Scan for the cell matching the given text and deliver its [x, y] coordinate at center. 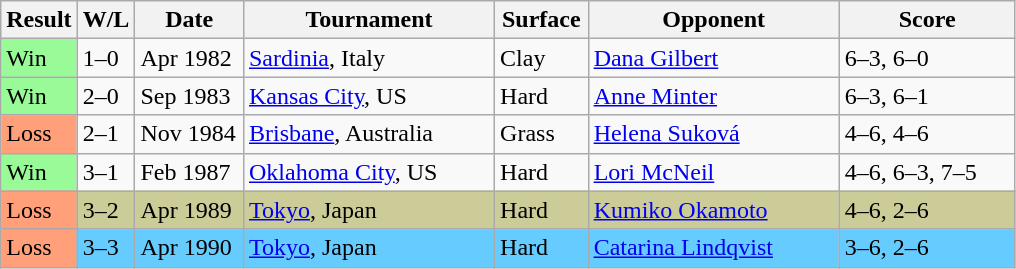
Opponent [714, 20]
Grass [542, 134]
Sep 1983 [190, 96]
2–0 [106, 96]
Nov 1984 [190, 134]
1–0 [106, 58]
Kumiko Okamoto [714, 210]
Surface [542, 20]
Tournament [368, 20]
Lori McNeil [714, 172]
Sardinia, Italy [368, 58]
Apr 1989 [190, 210]
Result [39, 20]
4–6, 2–6 [927, 210]
Apr 1982 [190, 58]
Anne Minter [714, 96]
Clay [542, 58]
Kansas City, US [368, 96]
3–6, 2–6 [927, 248]
4–6, 6–3, 7–5 [927, 172]
Date [190, 20]
6–3, 6–1 [927, 96]
Apr 1990 [190, 248]
4–6, 4–6 [927, 134]
Brisbane, Australia [368, 134]
6–3, 6–0 [927, 58]
W/L [106, 20]
2–1 [106, 134]
3–2 [106, 210]
Catarina Lindqvist [714, 248]
3–3 [106, 248]
3–1 [106, 172]
Oklahoma City, US [368, 172]
Dana Gilbert [714, 58]
Score [927, 20]
Feb 1987 [190, 172]
Helena Suková [714, 134]
